Scan for the cell matching the given text and deliver its [X, Y] coordinate at center. 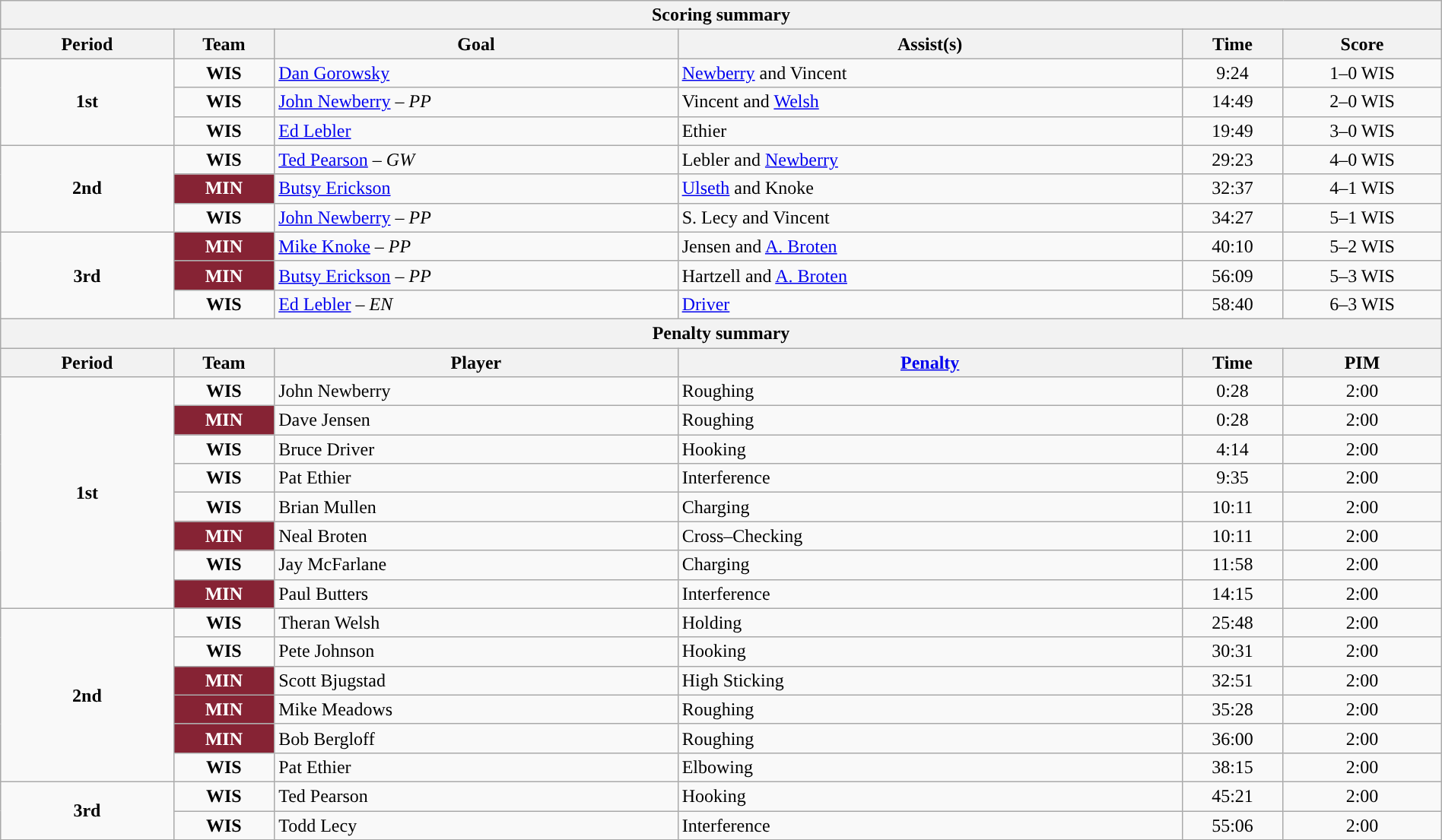
Holding [929, 623]
36:00 [1232, 738]
5–1 WIS [1362, 217]
Assist(s) [929, 44]
2–0 WIS [1362, 102]
Elbowing [929, 767]
Dan Gorowsky [476, 73]
Mike Knoke – PP [476, 246]
9:24 [1232, 73]
Butsy Erickson [476, 189]
Ulseth and Knoke [929, 189]
56:09 [1232, 275]
Goal [476, 44]
Vincent and Welsh [929, 102]
45:21 [1232, 796]
Hartzell and A. Broten [929, 275]
Scoring summary [721, 15]
29:23 [1232, 160]
Jensen and A. Broten [929, 246]
Neal Broten [476, 536]
9:35 [1232, 478]
Cross–Checking [929, 536]
Player [476, 363]
PIM [1362, 363]
Driver [929, 304]
34:27 [1232, 217]
1–0 WIS [1362, 73]
38:15 [1232, 767]
Newberry and Vincent [929, 73]
40:10 [1232, 246]
58:40 [1232, 304]
Pete Johnson [476, 651]
32:37 [1232, 189]
4–0 WIS [1362, 160]
Penalty [929, 363]
High Sticking [929, 680]
32:51 [1232, 680]
35:28 [1232, 709]
Ed Lebler [476, 131]
Dave Jensen [476, 420]
5–2 WIS [1362, 246]
55:06 [1232, 825]
Mike Meadows [476, 709]
S. Lecy and Vincent [929, 217]
John Newberry [476, 391]
14:15 [1232, 594]
6–3 WIS [1362, 304]
3–0 WIS [1362, 131]
Lebler and Newberry [929, 160]
Bob Bergloff [476, 738]
Ethier [929, 131]
14:49 [1232, 102]
Paul Butters [476, 594]
5–3 WIS [1362, 275]
4–1 WIS [1362, 189]
19:49 [1232, 131]
4:14 [1232, 449]
Jay McFarlane [476, 565]
Penalty summary [721, 333]
Bruce Driver [476, 449]
Ted Pearson [476, 796]
Score [1362, 44]
Todd Lecy [476, 825]
Ed Lebler – EN [476, 304]
25:48 [1232, 623]
11:58 [1232, 565]
Ted Pearson – GW [476, 160]
Theran Welsh [476, 623]
Scott Bjugstad [476, 680]
Butsy Erickson – PP [476, 275]
Brian Mullen [476, 507]
30:31 [1232, 651]
